Scan for the cell matching the given text and deliver its [x, y] coordinate at center. 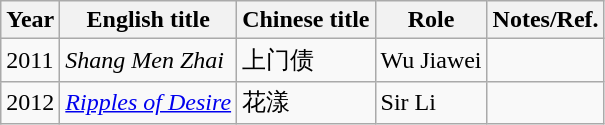
Year [30, 20]
Chinese title [306, 20]
Shang Men Zhai [148, 60]
2011 [30, 60]
上门债 [306, 60]
Ripples of Desire [148, 102]
English title [148, 20]
Wu Jiawei [431, 60]
Notes/Ref. [546, 20]
花漾 [306, 102]
2012 [30, 102]
Sir Li [431, 102]
Role [431, 20]
